Return [X, Y] of the center of cell containing provided text 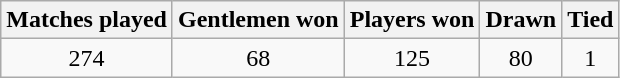
125 [412, 58]
68 [258, 58]
274 [87, 58]
Players won [412, 20]
1 [590, 58]
Tied [590, 20]
80 [521, 58]
Drawn [521, 20]
Matches played [87, 20]
Gentlemen won [258, 20]
